Provide the [x, y] coordinate of the cell's center where the given text is located.  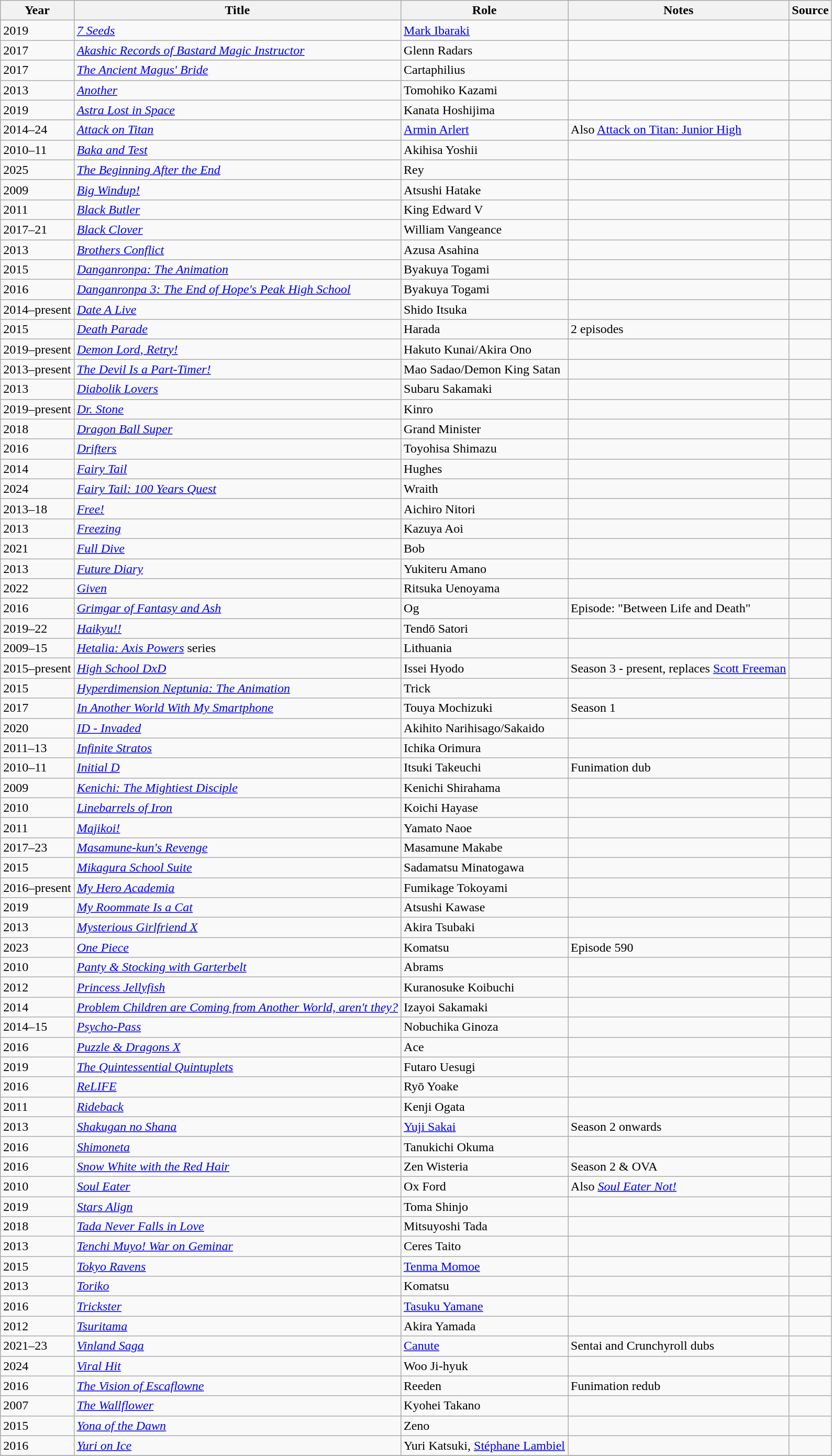
Drifters [237, 449]
Initial D [237, 768]
Yuri Katsuki, Stéphane Lambiel [485, 1446]
Ace [485, 1047]
Kyohei Takano [485, 1406]
Diabolik Lovers [237, 389]
Grand Minister [485, 429]
Demon Lord, Retry! [237, 349]
Danganronpa 3: The End of Hope's Peak High School [237, 290]
Viral Hit [237, 1366]
Full Dive [237, 548]
2014–24 [37, 130]
2021–23 [37, 1346]
Toma Shinjo [485, 1206]
High School DxD [237, 668]
2016–present [37, 888]
Reeden [485, 1386]
Haikyu!! [237, 628]
Hyperdimension Neptunia: The Animation [237, 688]
In Another World With My Smartphone [237, 708]
Atsushi Hatake [485, 190]
Hakuto Kunai/Akira Ono [485, 349]
Trick [485, 688]
Panty & Stocking with Garterbelt [237, 967]
Koichi Hayase [485, 808]
Abrams [485, 967]
Mysterious Girlfriend X [237, 928]
Og [485, 609]
Harada [485, 329]
2019–22 [37, 628]
Year [37, 10]
Canute [485, 1346]
Grimgar of Fantasy and Ash [237, 609]
Mark Ibaraki [485, 30]
Yona of the Dawn [237, 1426]
2014–15 [37, 1027]
Sentai and Crunchyroll dubs [679, 1346]
Fairy Tail: 100 Years Quest [237, 489]
Akira Tsubaki [485, 928]
Future Diary [237, 568]
2013–18 [37, 509]
Season 2 & OVA [679, 1166]
Stars Align [237, 1206]
Given [237, 589]
Tada Never Falls in Love [237, 1227]
Fumikage Tokoyami [485, 888]
Yuji Sakai [485, 1127]
Tsuritama [237, 1326]
Akashic Records of Bastard Magic Instructor [237, 50]
Hughes [485, 469]
Vinland Saga [237, 1346]
Princess Jellyfish [237, 987]
Shimoneta [237, 1146]
Mikagura School Suite [237, 867]
Shakugan no Shana [237, 1127]
Kazuya Aoi [485, 528]
Episode 590 [679, 947]
Black Butler [237, 209]
Season 3 - present, replaces Scott Freeman [679, 668]
Attack on Titan [237, 130]
Tenma Momoe [485, 1266]
Tasuku Yamane [485, 1306]
Subaru Sakamaki [485, 389]
Kanata Hoshijima [485, 110]
Trickster [237, 1306]
Kenji Ogata [485, 1107]
Big Windup! [237, 190]
Sadamatsu Minatogawa [485, 867]
Season 1 [679, 708]
7 Seeds [237, 30]
Also Soul Eater Not! [679, 1186]
Role [485, 10]
Snow White with the Red Hair [237, 1166]
Wraith [485, 489]
2014–present [37, 310]
2013–present [37, 369]
Notes [679, 10]
Fairy Tail [237, 469]
Tenchi Muyo! War on Geminar [237, 1247]
Kenichi Shirahama [485, 788]
The Quintessential Quintuplets [237, 1067]
Mitsuyoshi Tada [485, 1227]
Also Attack on Titan: Junior High [679, 130]
The Beginning After the End [237, 170]
Zen Wisteria [485, 1166]
Puzzle & Dragons X [237, 1047]
2020 [37, 728]
Funimation redub [679, 1386]
King Edward V [485, 209]
Source [811, 10]
Shido Itsuka [485, 310]
Death Parade [237, 329]
Tanukichi Okuma [485, 1146]
Toyohisa Shimazu [485, 449]
Episode: "Between Life and Death" [679, 609]
2015–present [37, 668]
My Hero Academia [237, 888]
The Devil Is a Part-Timer! [237, 369]
My Roommate Is a Cat [237, 908]
Majikoi! [237, 828]
Psycho-Pass [237, 1027]
Ritsuka Uenoyama [485, 589]
Dragon Ball Super [237, 429]
Aichiro Nitori [485, 509]
2022 [37, 589]
Season 2 onwards [679, 1127]
Toriko [237, 1286]
ID - Invaded [237, 728]
Soul Eater [237, 1186]
Touya Mochizuki [485, 708]
Another [237, 90]
Armin Arlert [485, 130]
Tomohiko Kazami [485, 90]
2011–13 [37, 748]
2023 [37, 947]
Dr. Stone [237, 409]
2021 [37, 548]
Masamune Makabe [485, 847]
Infinite Stratos [237, 748]
Akihito Narihisago/Sakaido [485, 728]
Akira Yamada [485, 1326]
Problem Children are Coming from Another World, aren't they? [237, 1007]
Cartaphilius [485, 70]
Akihisa Yoshii [485, 150]
Yukiteru Amano [485, 568]
Izayoi Sakamaki [485, 1007]
Kuranosuke Koibuchi [485, 987]
2017–23 [37, 847]
2009–15 [37, 648]
Astra Lost in Space [237, 110]
Woo Ji-hyuk [485, 1366]
Atsushi Kawase [485, 908]
Masamune-kun's Revenge [237, 847]
Itsuki Takeuchi [485, 768]
Baka and Test [237, 150]
Issei Hyodo [485, 668]
Ichika Orimura [485, 748]
2007 [37, 1406]
Linebarrels of Iron [237, 808]
Tokyo Ravens [237, 1266]
Yamato Naoe [485, 828]
Hetalia: Axis Powers series [237, 648]
Ox Ford [485, 1186]
Rey [485, 170]
Kinro [485, 409]
Yuri on Ice [237, 1446]
Bob [485, 548]
ReLIFE [237, 1087]
Mao Sadao/Demon King Satan [485, 369]
One Piece [237, 947]
The Ancient Magus' Bride [237, 70]
Date A Live [237, 310]
Lithuania [485, 648]
Tendō Satori [485, 628]
Free! [237, 509]
Rideback [237, 1107]
Azusa Asahina [485, 250]
Freezing [237, 528]
The Wallflower [237, 1406]
Nobuchika Ginoza [485, 1027]
Funimation dub [679, 768]
Danganronpa: The Animation [237, 270]
2017–21 [37, 229]
The Vision of Escaflowne [237, 1386]
Ceres Taito [485, 1247]
Kenichi: The Mightiest Disciple [237, 788]
Glenn Radars [485, 50]
Title [237, 10]
2025 [37, 170]
2 episodes [679, 329]
Futaro Uesugi [485, 1067]
Zeno [485, 1426]
William Vangeance [485, 229]
Black Clover [237, 229]
Ryō Yoake [485, 1087]
Brothers Conflict [237, 250]
